Extract the [x, y] coordinate from the center of the cell holding the provided text.  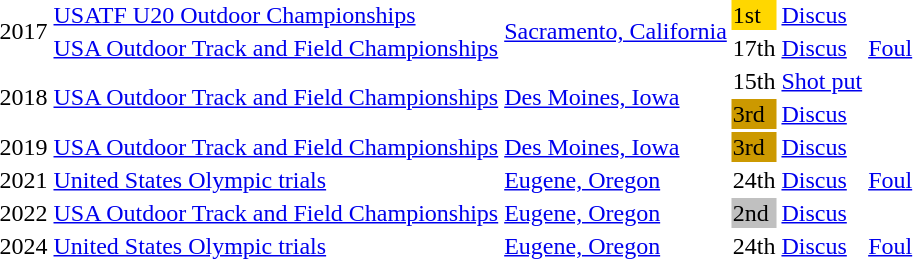
Shot put [822, 81]
17th [754, 48]
USATF U20 Outdoor Championships [276, 15]
2nd [754, 213]
United States Olympic trials [276, 180]
1st [754, 15]
15th [754, 81]
24th [754, 180]
Sacramento, California [616, 32]
